From the cell containing the given text, extract its center point as (x, y) coordinate. 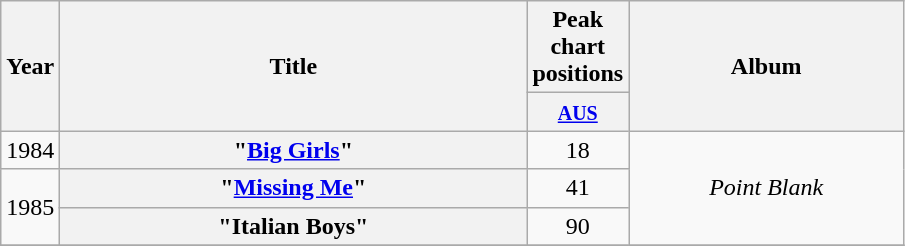
Peak chart positions (578, 47)
AUS (578, 112)
90 (578, 226)
41 (578, 188)
1984 (30, 150)
"Missing Me" (294, 188)
"Big Girls" (294, 150)
"Italian Boys" (294, 226)
Year (30, 66)
Title (294, 66)
1985 (30, 207)
Album (766, 66)
18 (578, 150)
Point Blank (766, 188)
